Search for the cell housing the specified text and yield its (X, Y) center coordinate. 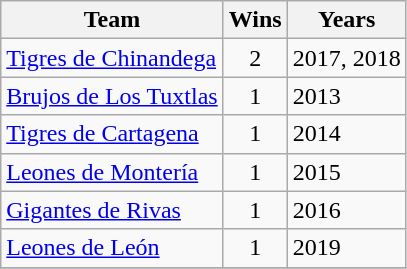
Wins (255, 20)
Tigres de Chinandega (112, 58)
Brujos de Los Tuxtlas (112, 96)
2013 (346, 96)
2017, 2018 (346, 58)
Leones de Montería (112, 172)
2016 (346, 210)
Team (112, 20)
2014 (346, 134)
Gigantes de Rivas (112, 210)
Leones de León (112, 248)
2019 (346, 248)
2 (255, 58)
Tigres de Cartagena (112, 134)
2015 (346, 172)
Years (346, 20)
